From the cell containing the given text, extract its center point as [X, Y] coordinate. 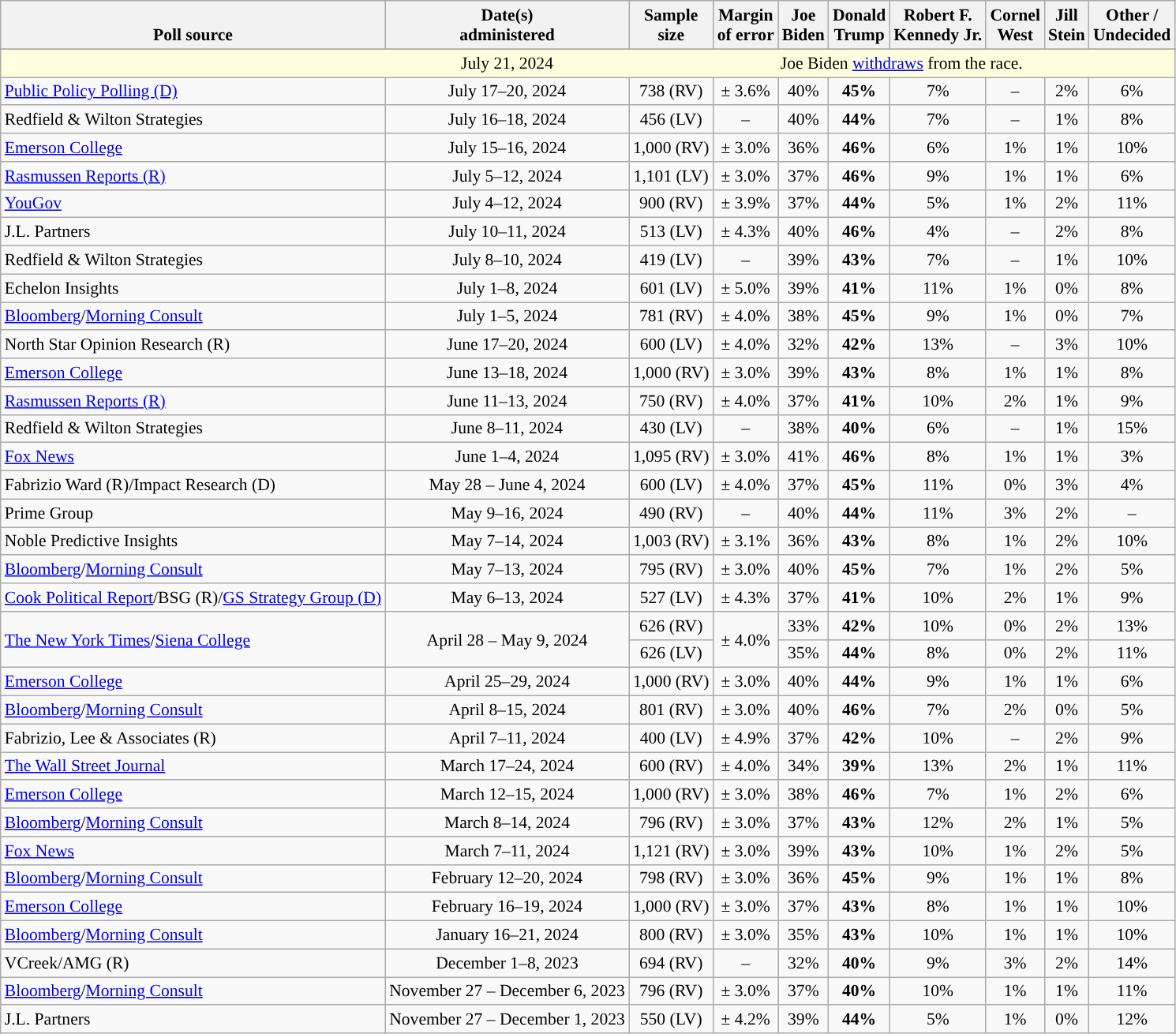
430 (LV) [671, 429]
May 6–13, 2024 [507, 598]
The Wall Street Journal [193, 766]
1,003 (RV) [671, 541]
YouGov [193, 204]
33% [803, 626]
JillStein [1067, 25]
601 (LV) [671, 288]
July 8–10, 2024 [507, 260]
June 11–13, 2024 [507, 401]
Fabrizio Ward (R)/Impact Research (D) [193, 485]
May 7–14, 2024 [507, 541]
781 (RV) [671, 317]
May 28 – June 4, 2024 [507, 485]
November 27 – December 6, 2023 [507, 991]
July 15–16, 2024 [507, 148]
March 12–15, 2024 [507, 795]
626 (RV) [671, 626]
JoeBiden [803, 25]
750 (RV) [671, 401]
February 16–19, 2024 [507, 907]
Other /Undecided [1132, 25]
July 5–12, 2024 [507, 176]
March 8–14, 2024 [507, 822]
Echelon Insights [193, 288]
1,095 (RV) [671, 457]
The New York Times/Siena College [193, 639]
Noble Predictive Insights [193, 541]
May 9–16, 2024 [507, 513]
± 5.0% [746, 288]
North Star Opinion Research (R) [193, 345]
694 (RV) [671, 963]
June 8–11, 2024 [507, 429]
14% [1132, 963]
Joe Biden withdraws from the race. [902, 63]
798 (RV) [671, 879]
Marginof error [746, 25]
July 16–18, 2024 [507, 120]
Fabrizio, Lee & Associates (R) [193, 738]
900 (RV) [671, 204]
15% [1132, 429]
Poll source [193, 25]
± 3.9% [746, 204]
November 27 – December 1, 2023 [507, 1020]
April 28 – May 9, 2024 [507, 639]
Prime Group [193, 513]
± 4.9% [746, 738]
419 (LV) [671, 260]
400 (LV) [671, 738]
CornelWest [1015, 25]
Public Policy Polling (D) [193, 92]
July 1–5, 2024 [507, 317]
April 7–11, 2024 [507, 738]
July 10–11, 2024 [507, 232]
513 (LV) [671, 232]
550 (LV) [671, 1020]
July 1–8, 2024 [507, 288]
795 (RV) [671, 570]
800 (RV) [671, 935]
801 (RV) [671, 710]
May 7–13, 2024 [507, 570]
April 8–15, 2024 [507, 710]
34% [803, 766]
June 1–4, 2024 [507, 457]
738 (RV) [671, 92]
600 (RV) [671, 766]
527 (LV) [671, 598]
Robert F.Kennedy Jr. [938, 25]
456 (LV) [671, 120]
July 17–20, 2024 [507, 92]
490 (RV) [671, 513]
Date(s)administered [507, 25]
January 16–21, 2024 [507, 935]
626 (LV) [671, 654]
1,101 (LV) [671, 176]
1,121 (RV) [671, 851]
July 21, 2024 [507, 63]
Cook Political Report/BSG (R)/GS Strategy Group (D) [193, 598]
July 4–12, 2024 [507, 204]
April 25–29, 2024 [507, 682]
December 1–8, 2023 [507, 963]
± 4.2% [746, 1020]
DonaldTrump [859, 25]
± 3.1% [746, 541]
February 12–20, 2024 [507, 879]
June 13–18, 2024 [507, 373]
± 3.6% [746, 92]
March 17–24, 2024 [507, 766]
March 7–11, 2024 [507, 851]
June 17–20, 2024 [507, 345]
VCreek/AMG (R) [193, 963]
Samplesize [671, 25]
